Extract the (X, Y) coordinate from the center of the cell holding the provided text.  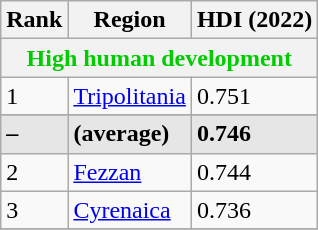
2 (34, 172)
0.744 (254, 172)
0.736 (254, 210)
Fezzan (130, 172)
– (34, 134)
High human development (160, 58)
(average) (130, 134)
Region (130, 20)
Cyrenaica (130, 210)
HDI (2022) (254, 20)
0.746 (254, 134)
1 (34, 96)
Rank (34, 20)
3 (34, 210)
Tripolitania (130, 96)
0.751 (254, 96)
